From the cell containing the given text, extract its center point as [x, y] coordinate. 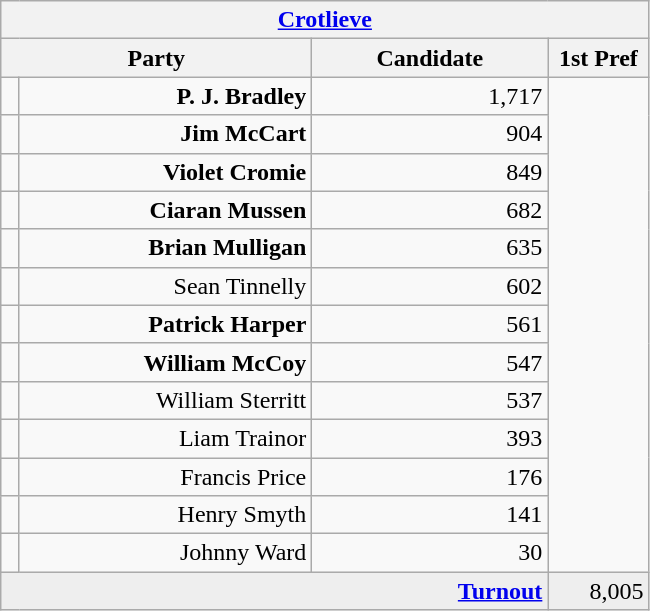
Johnny Ward [165, 553]
Patrick Harper [165, 324]
P. J. Bradley [165, 96]
561 [430, 324]
393 [430, 438]
547 [430, 362]
Turnout [274, 591]
904 [430, 134]
635 [430, 248]
537 [430, 400]
176 [430, 477]
Brian Mulligan [165, 248]
Jim McCart [165, 134]
Sean Tinnelly [165, 286]
Francis Price [165, 477]
William McCoy [165, 362]
Violet Cromie [165, 172]
Liam Trainor [165, 438]
Party [156, 58]
682 [430, 210]
Crotlieve [325, 20]
141 [430, 515]
849 [430, 172]
William Sterritt [165, 400]
Ciaran Mussen [165, 210]
30 [430, 553]
1st Pref [598, 58]
8,005 [598, 591]
Henry Smyth [165, 515]
Candidate [430, 58]
1,717 [430, 96]
602 [430, 286]
